Determine the [X, Y] coordinate at the center of the cell enclosing the given text.  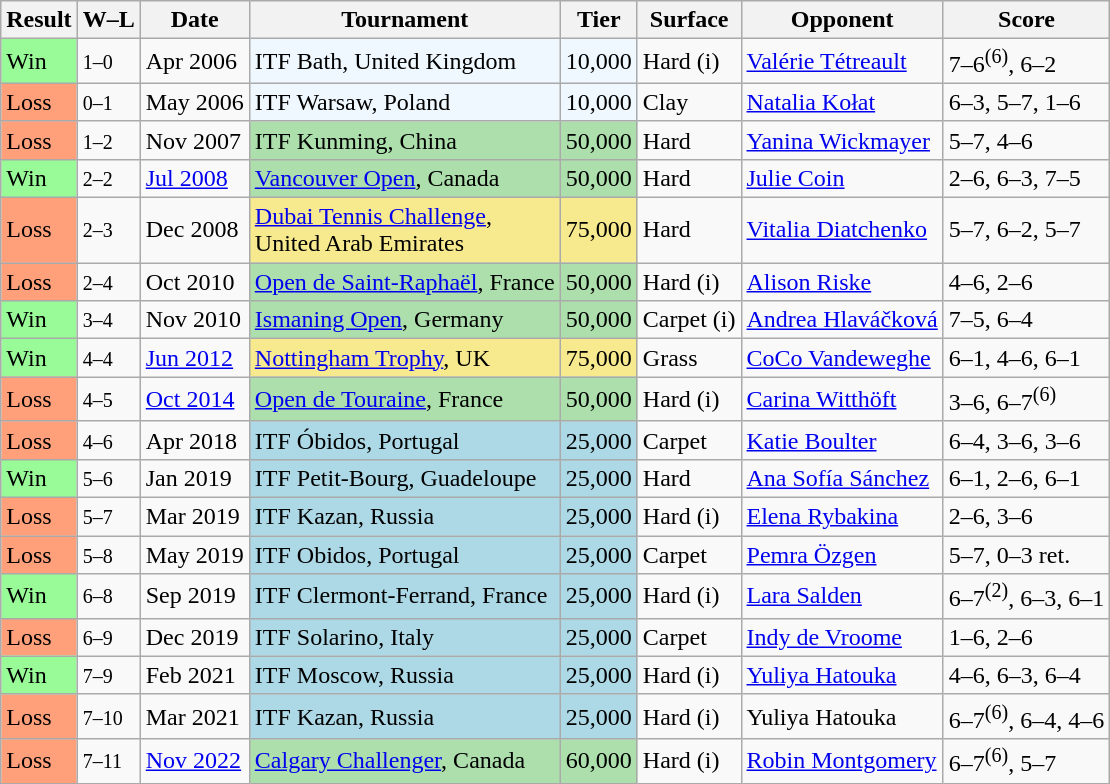
Yanina Wickmayer [842, 140]
1–2 [108, 140]
ITF Clermont-Ferrand, France [404, 596]
Alison Riske [842, 282]
Tournament [404, 20]
Sep 2019 [194, 596]
ITF Warsaw, Poland [404, 102]
Mar 2021 [194, 716]
Score [1026, 20]
Carina Witthöft [842, 400]
Katie Boulter [842, 440]
1–6, 2–6 [1026, 637]
ITF Petit-Bourg, Guadeloupe [404, 478]
3–4 [108, 320]
W–L [108, 20]
6–9 [108, 637]
Dubai Tennis Challenge, United Arab Emirates [404, 230]
Nov 2022 [194, 762]
Vancouver Open, Canada [404, 178]
Tier [598, 20]
Grass [689, 358]
Open de Touraine, France [404, 400]
Pemra Özgen [842, 555]
Lara Salden [842, 596]
4–4 [108, 358]
Dec 2008 [194, 230]
Andrea Hlaváčková [842, 320]
Julie Coin [842, 178]
ITF Solarino, Italy [404, 637]
2–3 [108, 230]
May 2019 [194, 555]
ITF Obidos, Portugal [404, 555]
6–8 [108, 596]
Clay [689, 102]
5–8 [108, 555]
Robin Montgomery [842, 762]
4–6 [108, 440]
5–7 [108, 516]
60,000 [598, 762]
5–7, 0–3 ret. [1026, 555]
Carpet (i) [689, 320]
Open de Saint-Raphaël, France [404, 282]
CoCo Vandeweghe [842, 358]
6–7(6), 5–7 [1026, 762]
7–9 [108, 675]
6–3, 5–7, 1–6 [1026, 102]
Ana Sofía Sánchez [842, 478]
6–1, 2–6, 6–1 [1026, 478]
6–7(6), 6–4, 4–6 [1026, 716]
Natalia Kołat [842, 102]
Calgary Challenger, Canada [404, 762]
Elena Rybakina [842, 516]
1–0 [108, 62]
Apr 2006 [194, 62]
0–1 [108, 102]
5–6 [108, 478]
ITF Bath, United Kingdom [404, 62]
7–11 [108, 762]
Indy de Vroome [842, 637]
3–6, 6–7(6) [1026, 400]
Oct 2010 [194, 282]
Ismaning Open, Germany [404, 320]
ITF Óbidos, Portugal [404, 440]
5–7, 6–2, 5–7 [1026, 230]
Surface [689, 20]
2–4 [108, 282]
Jul 2008 [194, 178]
Apr 2018 [194, 440]
May 2006 [194, 102]
Feb 2021 [194, 675]
Nov 2007 [194, 140]
Valérie Tétreault [842, 62]
4–6, 6–3, 6–4 [1026, 675]
4–5 [108, 400]
ITF Kunming, China [404, 140]
4–6, 2–6 [1026, 282]
2–6, 6–3, 7–5 [1026, 178]
2–6, 3–6 [1026, 516]
7–6(6), 6–2 [1026, 62]
Mar 2019 [194, 516]
6–7(2), 6–3, 6–1 [1026, 596]
6–4, 3–6, 3–6 [1026, 440]
Nov 2010 [194, 320]
Opponent [842, 20]
Dec 2019 [194, 637]
ITF Moscow, Russia [404, 675]
7–5, 6–4 [1026, 320]
6–1, 4–6, 6–1 [1026, 358]
7–10 [108, 716]
Nottingham Trophy, UK [404, 358]
5–7, 4–6 [1026, 140]
2–2 [108, 178]
Jan 2019 [194, 478]
Vitalia Diatchenko [842, 230]
Jun 2012 [194, 358]
Oct 2014 [194, 400]
Result [39, 20]
Date [194, 20]
